Detect which cell encompasses the target text, then output its (X, Y) center coordinate. 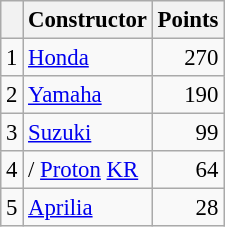
270 (188, 58)
Yamaha (88, 95)
3 (12, 133)
1 (12, 58)
Points (188, 20)
Aprilia (88, 208)
Honda (88, 58)
4 (12, 170)
2 (12, 95)
28 (188, 208)
5 (12, 208)
Constructor (88, 20)
64 (188, 170)
99 (188, 133)
/ Proton KR (88, 170)
Suzuki (88, 133)
190 (188, 95)
